Find where the given text appears and provide that cell's center as [x, y] coordinate. 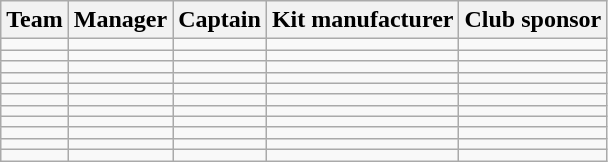
Captain [220, 20]
Kit manufacturer [362, 20]
Club sponsor [533, 20]
Team [35, 20]
Manager [120, 20]
